Provide the (X, Y) coordinate of the cell's center where the given text is located.  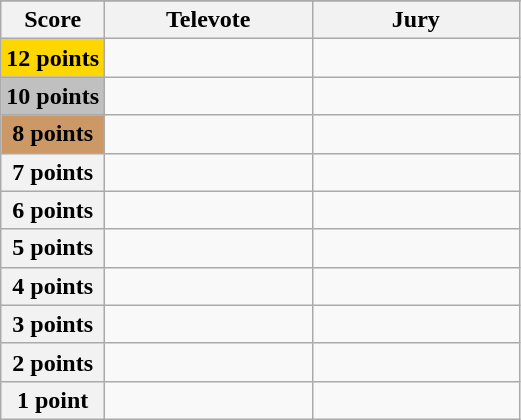
Jury (416, 20)
8 points (53, 134)
6 points (53, 210)
12 points (53, 58)
2 points (53, 362)
5 points (53, 248)
Televote (209, 20)
3 points (53, 324)
1 point (53, 400)
7 points (53, 172)
10 points (53, 96)
4 points (53, 286)
Score (53, 20)
